Pinpoint the cell where the given text exists, returning its [x, y] midpoint coordinate. 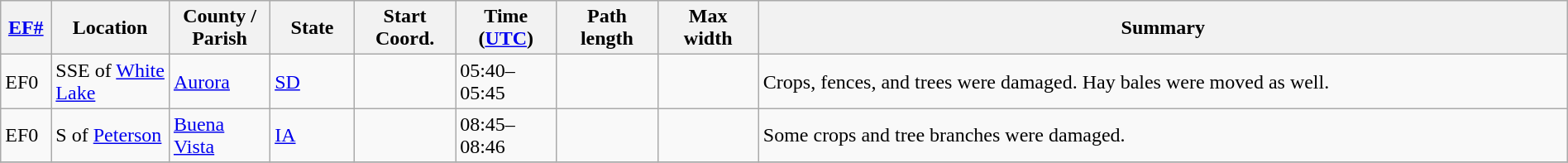
Buena Vista [219, 136]
Start Coord. [404, 28]
Max width [708, 28]
Location [111, 28]
05:40–05:45 [506, 81]
EF# [26, 28]
Some crops and tree branches were damaged. [1163, 136]
State [313, 28]
SD [313, 81]
Summary [1163, 28]
Crops, fences, and trees were damaged. Hay bales were moved as well. [1163, 81]
SSE of White Lake [111, 81]
Aurora [219, 81]
08:45–08:46 [506, 136]
IA [313, 136]
Time (UTC) [506, 28]
S of Peterson [111, 136]
County / Parish [219, 28]
Path length [607, 28]
